Identify which cell holds the provided text, then report its (x, y) central coordinate. 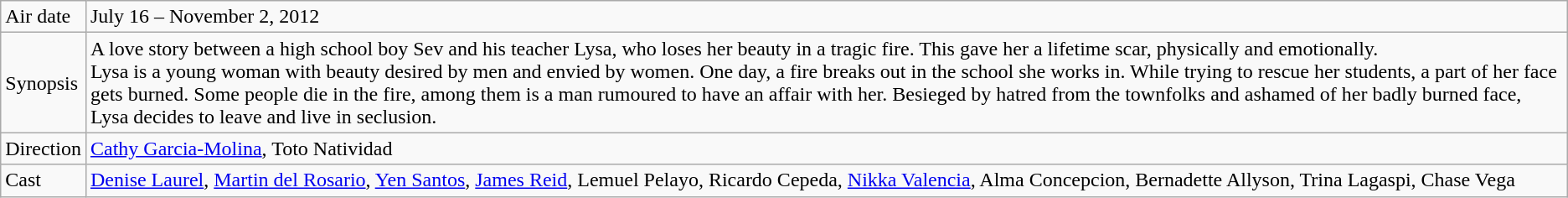
Synopsis (44, 82)
Direction (44, 148)
Cast (44, 180)
Air date (44, 17)
Cathy Garcia-Molina, Toto Natividad (826, 148)
July 16 – November 2, 2012 (826, 17)
